Pinpoint the cell where the given text exists, returning its [x, y] midpoint coordinate. 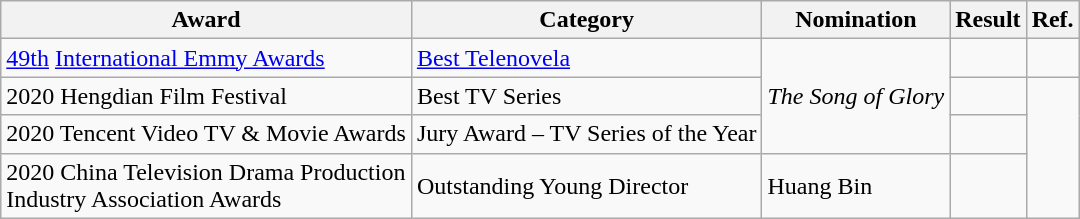
Ref. [1052, 20]
Jury Award – TV Series of the Year [586, 134]
Huang Bin [856, 186]
Result [988, 20]
The Song of Glory [856, 96]
2020 China Television Drama ProductionIndustry Association Awards [206, 186]
2020 Hengdian Film Festival [206, 96]
Nomination [856, 20]
Award [206, 20]
Outstanding Young Director [586, 186]
Best TV Series [586, 96]
2020 Tencent Video TV & Movie Awards [206, 134]
49th International Emmy Awards [206, 58]
Best Telenovela [586, 58]
Category [586, 20]
